For the text-containing cell, return its midpoint in (x, y) coordinate format. 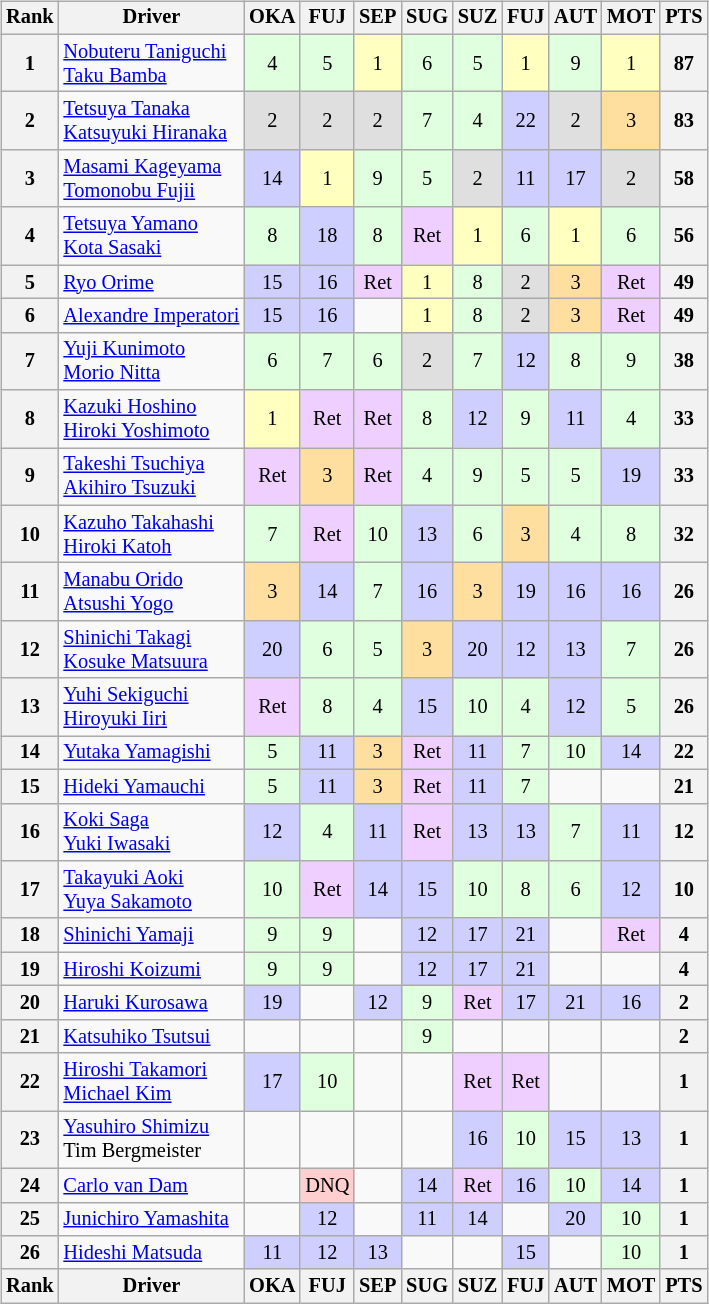
58 (684, 179)
Hiroshi Takamori Michael Kim (152, 1082)
87 (684, 63)
Shinichi Yamaji (152, 935)
83 (684, 121)
25 (30, 1219)
Junichiro Yamashita (152, 1219)
32 (684, 534)
Manabu Orido Atsushi Yogo (152, 592)
Koki Saga Yuki Iwasaki (152, 832)
Takeshi Tsuchiya Akihiro Tsuzuki (152, 477)
Hiroshi Koizumi (152, 969)
Shinichi Takagi Kosuke Matsuura (152, 650)
Takayuki Aoki Yuya Sakamoto (152, 890)
Yutaka Yamagishi (152, 753)
24 (30, 1185)
Carlo van Dam (152, 1185)
Tetsuya Tanaka Katsuyuki Hiranaka (152, 121)
23 (30, 1140)
Hideki Yamauchi (152, 786)
DNQ (327, 1185)
Masami Kageyama Tomonobu Fujii (152, 179)
Yuhi Sekiguchi Hiroyuki Iiri (152, 707)
38 (684, 361)
Nobuteru Taniguchi Taku Bamba (152, 63)
Haruki Kurosawa (152, 1003)
Kazuho Takahashi Hiroki Katoh (152, 534)
Alexandre Imperatori (152, 316)
56 (684, 236)
Kazuki Hoshino Hiroki Yoshimoto (152, 419)
Katsuhiko Tsutsui (152, 1036)
Hideshi Matsuda (152, 1253)
Tetsuya Yamano Kota Sasaki (152, 236)
Yasuhiro Shimizu Tim Bergmeister (152, 1140)
Ryo Orime (152, 282)
Yuji Kunimoto Morio Nitta (152, 361)
